Output the [x, y] coordinate of the center of the cell containing the given text.  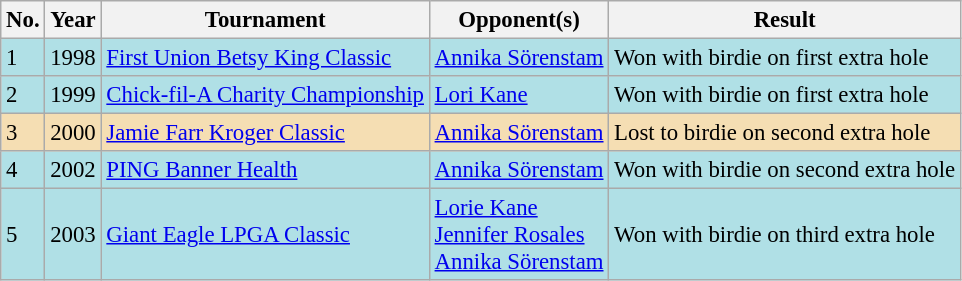
2 [23, 95]
Opponent(s) [519, 20]
2003 [73, 235]
1 [23, 58]
Tournament [265, 20]
2000 [73, 133]
Giant Eagle LPGA Classic [265, 235]
Lori Kane [519, 95]
PING Banner Health [265, 170]
Year [73, 20]
1998 [73, 58]
No. [23, 20]
Result [785, 20]
First Union Betsy King Classic [265, 58]
Won with birdie on third extra hole [785, 235]
Lorie Kane Jennifer Rosales Annika Sörenstam [519, 235]
2002 [73, 170]
Won with birdie on second extra hole [785, 170]
Jamie Farr Kroger Classic [265, 133]
Chick-fil-A Charity Championship [265, 95]
4 [23, 170]
1999 [73, 95]
3 [23, 133]
Lost to birdie on second extra hole [785, 133]
5 [23, 235]
